Output the [X, Y] coordinate of the center of the cell containing the given text.  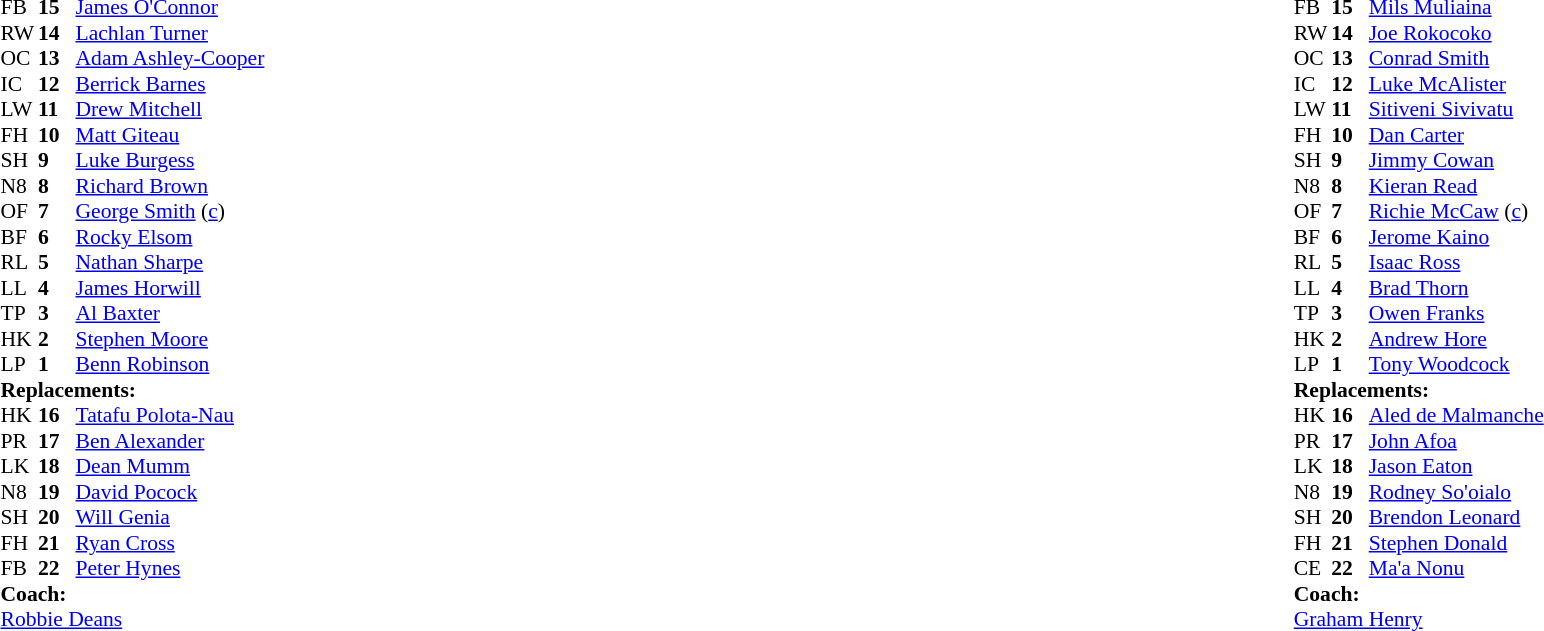
Brendon Leonard [1456, 517]
Joe Rokocoko [1456, 33]
Will Genia [170, 517]
Matt Giteau [170, 135]
Al Baxter [170, 313]
Richie McCaw (c) [1456, 211]
Luke Burgess [170, 161]
Ben Alexander [170, 441]
George Smith (c) [170, 211]
Peter Hynes [170, 569]
Tatafu Polota-Nau [170, 415]
Rodney So'oialo [1456, 492]
Sitiveni Sivivatu [1456, 109]
Kieran Read [1456, 186]
FB [19, 569]
Dan Carter [1456, 135]
Ryan Cross [170, 543]
Dean Mumm [170, 467]
Aled de Malmanche [1456, 415]
Ma'a Nonu [1456, 569]
Stephen Moore [170, 339]
Andrew Hore [1456, 339]
David Pocock [170, 492]
Rocky Elsom [170, 237]
Brad Thorn [1456, 288]
Jimmy Cowan [1456, 161]
Isaac Ross [1456, 263]
Jason Eaton [1456, 467]
Owen Franks [1456, 313]
Drew Mitchell [170, 109]
Luke McAlister [1456, 84]
Adam Ashley-Cooper [170, 59]
Stephen Donald [1456, 543]
Nathan Sharpe [170, 263]
Lachlan Turner [170, 33]
Richard Brown [170, 186]
CE [1313, 569]
James Horwill [170, 288]
Conrad Smith [1456, 59]
Berrick Barnes [170, 84]
John Afoa [1456, 441]
Tony Woodcock [1456, 365]
Jerome Kaino [1456, 237]
Benn Robinson [170, 365]
